Detect which cell encompasses the target text, then output its [X, Y] center coordinate. 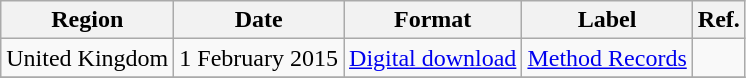
Method Records [607, 58]
1 February 2015 [259, 58]
Date [259, 20]
Digital download [433, 58]
Region [88, 20]
Format [433, 20]
United Kingdom [88, 58]
Label [607, 20]
Ref. [718, 20]
